Scan for the cell matching the given text and deliver its [x, y] coordinate at center. 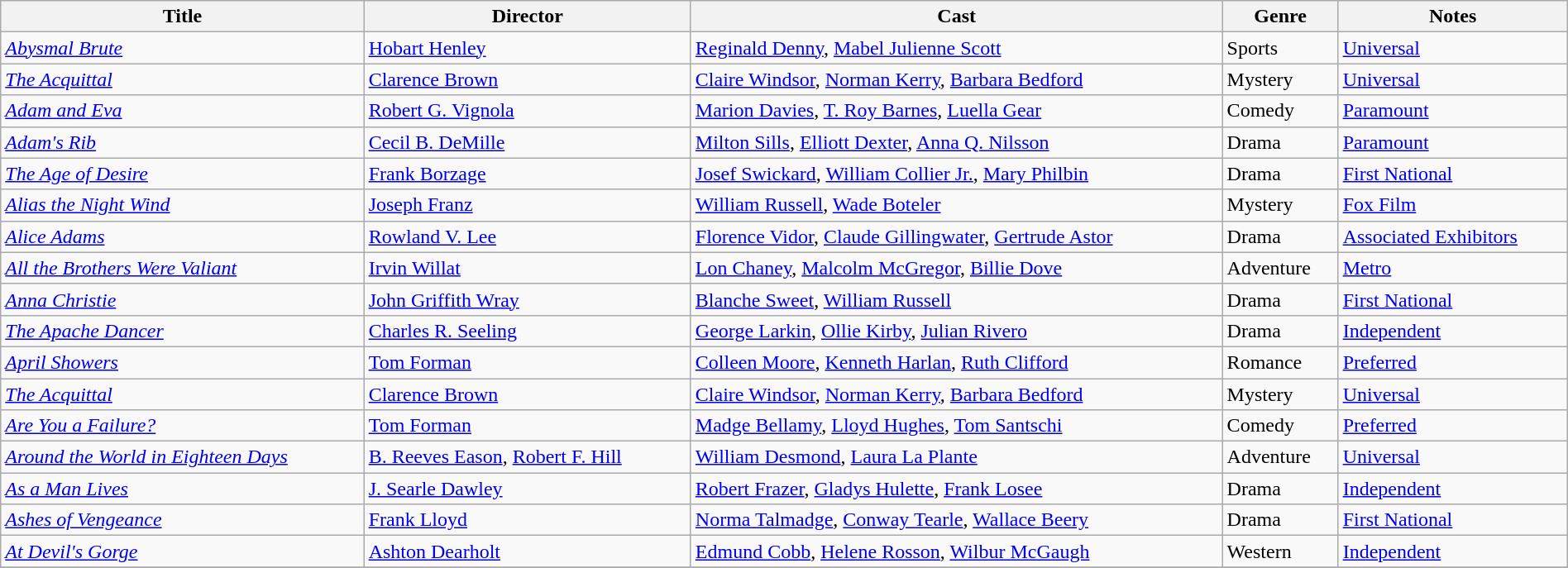
Adam and Eva [182, 111]
Alice Adams [182, 236]
Romance [1280, 362]
As a Man Lives [182, 489]
Joseph Franz [528, 205]
Adam's Rib [182, 142]
Frank Lloyd [528, 520]
April Showers [182, 362]
Robert Frazer, Gladys Hulette, Frank Losee [956, 489]
Cast [956, 17]
Lon Chaney, Malcolm McGregor, Billie Dove [956, 268]
Western [1280, 551]
Fox Film [1452, 205]
Edmund Cobb, Helene Rosson, Wilbur McGaugh [956, 551]
Milton Sills, Elliott Dexter, Anna Q. Nilsson [956, 142]
John Griffith Wray [528, 299]
Josef Swickard, William Collier Jr., Mary Philbin [956, 174]
Ashes of Vengeance [182, 520]
Sports [1280, 48]
Hobart Henley [528, 48]
William Desmond, Laura La Plante [956, 457]
Metro [1452, 268]
Marion Davies, T. Roy Barnes, Luella Gear [956, 111]
William Russell, Wade Boteler [956, 205]
Charles R. Seeling [528, 331]
Irvin Willat [528, 268]
Abysmal Brute [182, 48]
Title [182, 17]
The Apache Dancer [182, 331]
The Age of Desire [182, 174]
B. Reeves Eason, Robert F. Hill [528, 457]
Genre [1280, 17]
J. Searle Dawley [528, 489]
Rowland V. Lee [528, 236]
Director [528, 17]
Are You a Failure? [182, 426]
George Larkin, Ollie Kirby, Julian Rivero [956, 331]
All the Brothers Were Valiant [182, 268]
Around the World in Eighteen Days [182, 457]
Cecil B. DeMille [528, 142]
Alias the Night Wind [182, 205]
Florence Vidor, Claude Gillingwater, Gertrude Astor [956, 236]
Ashton Dearholt [528, 551]
Blanche Sweet, William Russell [956, 299]
At Devil's Gorge [182, 551]
Norma Talmadge, Conway Tearle, Wallace Beery [956, 520]
Reginald Denny, Mabel Julienne Scott [956, 48]
Anna Christie [182, 299]
Colleen Moore, Kenneth Harlan, Ruth Clifford [956, 362]
Robert G. Vignola [528, 111]
Notes [1452, 17]
Madge Bellamy, Lloyd Hughes, Tom Santschi [956, 426]
Frank Borzage [528, 174]
Associated Exhibitors [1452, 236]
